Find where the given text appears and provide that cell's center as (x, y) coordinate. 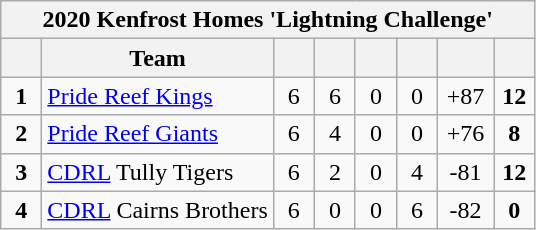
+76 (466, 134)
-82 (466, 210)
Team (158, 58)
8 (514, 134)
Pride Reef Kings (158, 96)
+87 (466, 96)
CDRL Tully Tigers (158, 172)
2020 Kenfrost Homes 'Lightning Challenge' (268, 20)
CDRL Cairns Brothers (158, 210)
Pride Reef Giants (158, 134)
3 (22, 172)
-81 (466, 172)
1 (22, 96)
